Pinpoint the cell where the given text exists, returning its [x, y] midpoint coordinate. 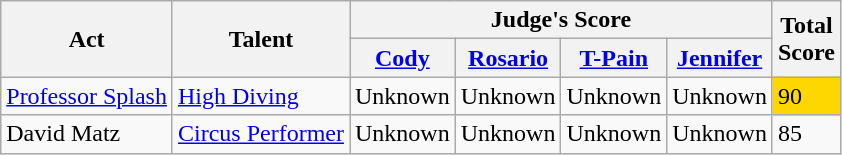
90 [806, 96]
Talent [260, 39]
Circus Performer [260, 134]
TotalScore [806, 39]
High Diving [260, 96]
Professor Splash [87, 96]
Rosario [508, 58]
T-Pain [614, 58]
Cody [403, 58]
David Matz [87, 134]
Judge's Score [562, 20]
Jennifer [720, 58]
Act [87, 39]
85 [806, 134]
